Return the [X, Y] coordinate for the center point of the cell that contains the specified text.  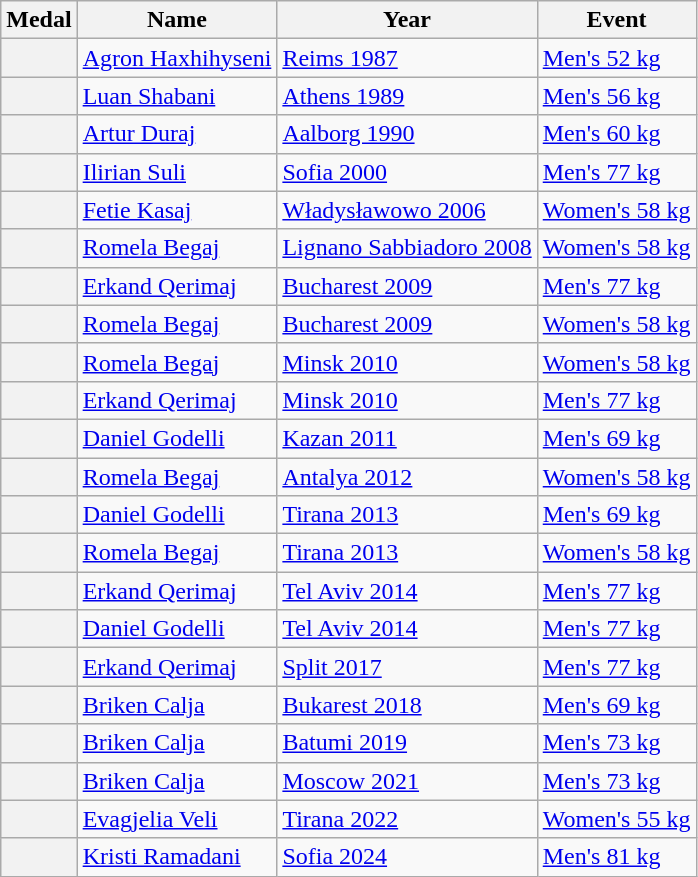
Bukarest 2018 [407, 705]
Batumi 2019 [407, 743]
Reims 1987 [407, 58]
Sofia 2024 [407, 857]
Name [177, 20]
Athens 1989 [407, 96]
Event [616, 20]
Moscow 2021 [407, 781]
Men's 56 kg [616, 96]
Lignano Sabbiadoro 2008 [407, 248]
Agron Haxhihyseni [177, 58]
Aalborg 1990 [407, 134]
Luan Shabani [177, 96]
Split 2017 [407, 667]
Men's 52 kg [616, 58]
Medal [39, 20]
Men's 60 kg [616, 134]
Artur Duraj [177, 134]
Kazan 2011 [407, 438]
Sofia 2000 [407, 172]
Year [407, 20]
Tirana 2022 [407, 819]
Antalya 2012 [407, 477]
Ilirian Suli [177, 172]
Fetie Kasaj [177, 210]
Władysławowo 2006 [407, 210]
Kristi Ramadani [177, 857]
Evagjelia Veli [177, 819]
Women's 55 kg [616, 819]
Men's 81 kg [616, 857]
